Identify which cell holds the provided text, then report its [x, y] central coordinate. 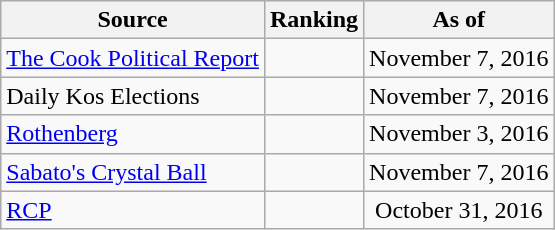
Daily Kos Elections [133, 96]
The Cook Political Report [133, 58]
Sabato's Crystal Ball [133, 172]
As of [459, 20]
October 31, 2016 [459, 210]
Rothenberg [133, 134]
Source [133, 20]
November 3, 2016 [459, 134]
RCP [133, 210]
Ranking [314, 20]
